Return the (x, y) coordinate for the center point of the cell that contains the specified text.  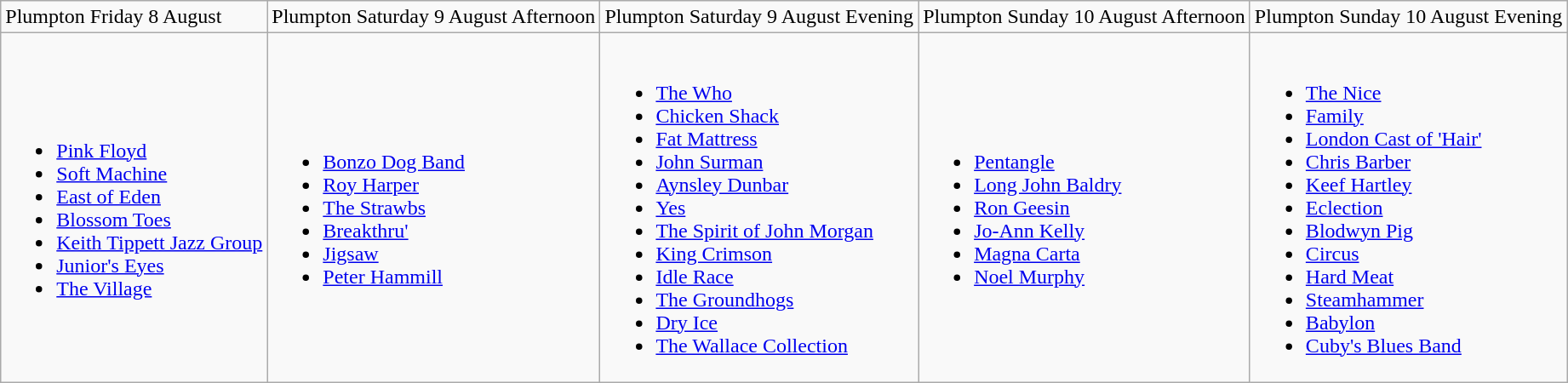
Plumpton Saturday 9 August Evening (759, 17)
Pink FloydSoft MachineEast of EdenBlossom ToesKeith Tippett Jazz GroupJunior's EyesThe Village (134, 208)
The NiceFamilyLondon Cast of 'Hair'Chris BarberKeef HartleyEclectionBlodwyn PigCircusHard MeatSteamhammerBabylonCuby's Blues Band (1408, 208)
Bonzo Dog BandRoy HarperThe StrawbsBreakthru'JigsawPeter Hammill (434, 208)
Plumpton Sunday 10 August Evening (1408, 17)
Plumpton Saturday 9 August Afternoon (434, 17)
The WhoChicken ShackFat MattressJohn SurmanAynsley DunbarYesThe Spirit of John MorganKing CrimsonIdle RaceThe GroundhogsDry IceThe Wallace Collection (759, 208)
Plumpton Friday 8 August (134, 17)
Plumpton Sunday 10 August Afternoon (1084, 17)
PentangleLong John BaldryRon GeesinJo-Ann KellyMagna CartaNoel Murphy (1084, 208)
